Return the [x, y] coordinate for the center point of the cell that contains the specified text.  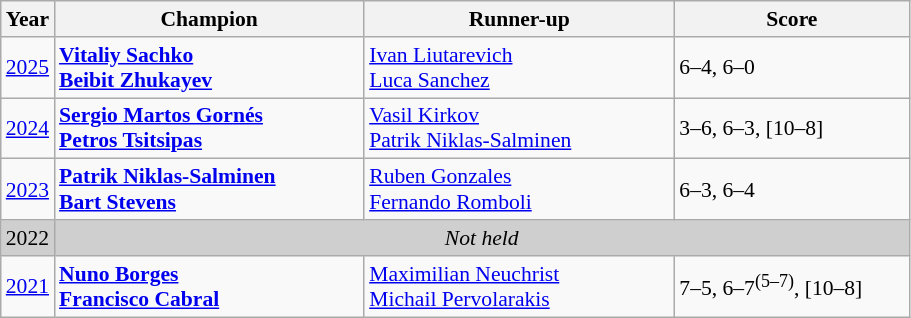
Champion [209, 19]
Vasil Kirkov Patrik Niklas-Salminen [519, 128]
Not held [482, 238]
2021 [28, 286]
Runner-up [519, 19]
Nuno Borges Francisco Cabral [209, 286]
Vitaliy Sachko Beibit Zhukayev [209, 68]
6–3, 6–4 [792, 190]
Maximilian Neuchrist Michail Pervolarakis [519, 286]
2023 [28, 190]
2022 [28, 238]
2024 [28, 128]
2025 [28, 68]
Sergio Martos Gornés Petros Tsitsipas [209, 128]
6–4, 6–0 [792, 68]
7–5, 6–7(5–7), [10–8] [792, 286]
3–6, 6–3, [10–8] [792, 128]
Ivan Liutarevich Luca Sanchez [519, 68]
Ruben Gonzales Fernando Romboli [519, 190]
Score [792, 19]
Year [28, 19]
Patrik Niklas-Salminen Bart Stevens [209, 190]
